Search for the cell housing the specified text and yield its (X, Y) center coordinate. 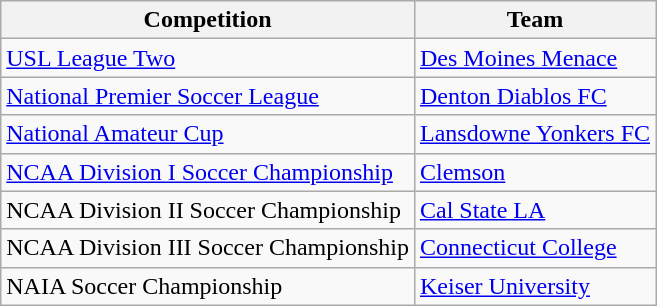
National Amateur Cup (208, 134)
NCAA Division II Soccer Championship (208, 210)
Keiser University (534, 286)
Lansdowne Yonkers FC (534, 134)
NCAA Division I Soccer Championship (208, 172)
NCAA Division III Soccer Championship (208, 248)
Team (534, 20)
Denton Diablos FC (534, 96)
Connecticut College (534, 248)
Cal State LA (534, 210)
USL League Two (208, 58)
NAIA Soccer Championship (208, 286)
National Premier Soccer League (208, 96)
Des Moines Menace (534, 58)
Clemson (534, 172)
Competition (208, 20)
